Search for the cell housing the specified text and yield its (X, Y) center coordinate. 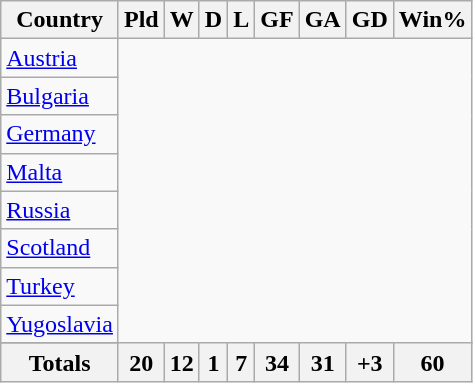
Malta (60, 172)
Austria (60, 58)
Pld (141, 20)
D (213, 20)
GD (370, 20)
20 (141, 362)
Turkey (60, 286)
Yugoslavia (60, 324)
60 (432, 362)
Win% (432, 20)
Russia (60, 210)
Totals (60, 362)
GF (277, 20)
Scotland (60, 248)
12 (182, 362)
+3 (370, 362)
31 (322, 362)
1 (213, 362)
Germany (60, 134)
L (242, 20)
7 (242, 362)
34 (277, 362)
W (182, 20)
Country (60, 20)
GA (322, 20)
Bulgaria (60, 96)
